Return [X, Y] of the center of cell containing provided text 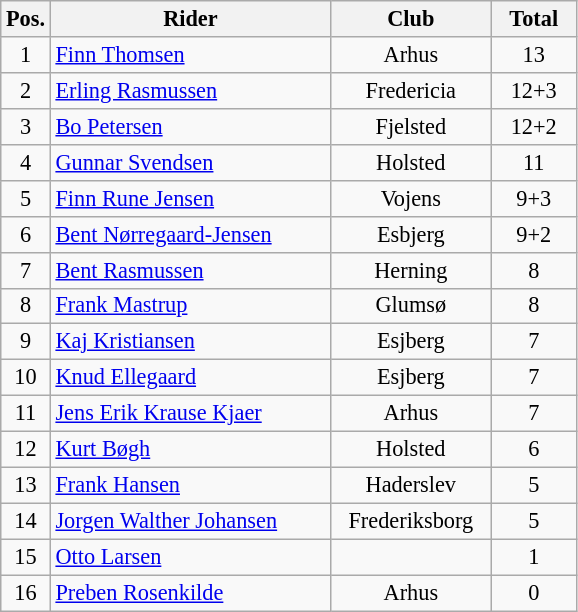
Esbjerg [411, 234]
Bent Nørregaard-Jensen [190, 234]
Kurt Bøgh [190, 450]
15 [26, 557]
14 [26, 521]
Fjelsted [411, 126]
Finn Thomsen [190, 55]
Preben Rosenkilde [190, 593]
Haderslev [411, 485]
Gunnar Svendsen [190, 162]
12+2 [534, 126]
Pos. [26, 19]
Fredericia [411, 90]
12+3 [534, 90]
Jens Erik Krause Kjaer [190, 414]
Bo Petersen [190, 126]
9 [26, 342]
Frank Mastrup [190, 306]
Kaj Kristiansen [190, 342]
Glumsø [411, 306]
16 [26, 593]
Erling Rasmussen [190, 90]
Finn Rune Jensen [190, 198]
Club [411, 19]
12 [26, 450]
Jorgen Walther Johansen [190, 521]
4 [26, 162]
2 [26, 90]
Otto Larsen [190, 557]
Frederiksborg [411, 521]
3 [26, 126]
Rider [190, 19]
Vojens [411, 198]
9+2 [534, 234]
Bent Rasmussen [190, 270]
10 [26, 378]
Herning [411, 270]
Knud Ellegaard [190, 378]
Total [534, 19]
0 [534, 593]
Frank Hansen [190, 485]
9+3 [534, 198]
